For the text-containing cell, return its midpoint in [X, Y] coordinate format. 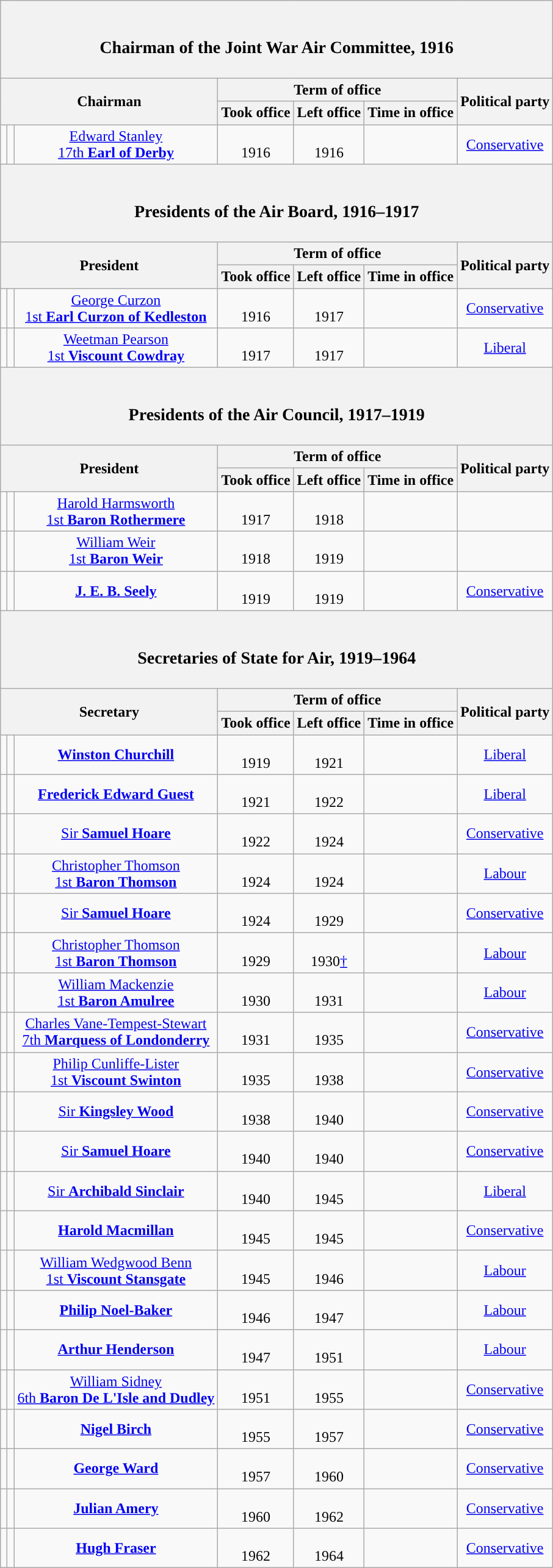
Harold Harmsworth1st Baron Rothermere [116, 511]
J. E. B. Seely [116, 590]
George Ward [116, 1469]
George Curzon1st Earl Curzon of Kedleston [116, 307]
Chairman [109, 101]
Nigel Birch [116, 1430]
Philip Noel-Baker [116, 1310]
1930 [256, 993]
Presidents of the Air Board, 1916–1917 [277, 202]
William Mackenzie1st Baron Amulree [116, 993]
Arthur Henderson [116, 1349]
Weetman Pearson1st Viscount Cowdray [116, 348]
1964 [329, 1548]
Hugh Fraser [116, 1548]
Winston Churchill [116, 754]
Secretary [109, 711]
Sir Kingsley Wood [116, 1111]
Charles Vane-Tempest-Stewart7th Marquess of Londonderry [116, 1032]
Philip Cunliffe-Lister1st Viscount Swinton [116, 1072]
Presidents of the Air Council, 1917–1919 [277, 406]
Chairman of the Joint War Air Committee, 1916 [277, 39]
1930† [329, 953]
William Weir1st Baron Weir [116, 551]
Secretaries of State for Air, 1919–1964 [277, 649]
Harold Macmillan [116, 1231]
Sir Archibald Sinclair [116, 1190]
Julian Amery [116, 1509]
Frederick Edward Guest [116, 794]
Edward Stanley17th Earl of Derby [116, 144]
William Sidney6th Baron De L'Isle and Dudley [116, 1389]
William Wedgwood Benn1st Viscount Stansgate [116, 1270]
